Provide the (X, Y) coordinate of the cell's center where the given text is located.  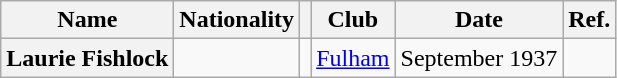
Date (479, 20)
Nationality (237, 20)
Club (353, 20)
Name (88, 20)
September 1937 (479, 58)
Fulham (353, 58)
Laurie Fishlock (88, 58)
Ref. (590, 20)
